For the text-containing cell, return its midpoint in [x, y] coordinate format. 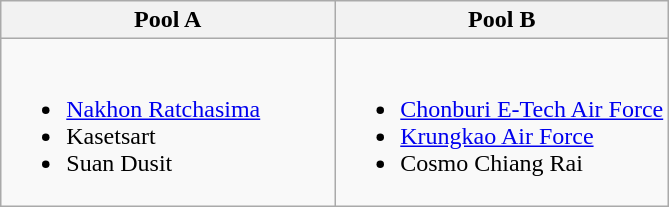
Pool A [168, 20]
Nakhon RatchasimaKasetsartSuan Dusit [168, 122]
Chonburi E-Tech Air ForceKrungkao Air ForceCosmo Chiang Rai [502, 122]
Pool B [502, 20]
